Identify which cell holds the provided text, then report its [X, Y] central coordinate. 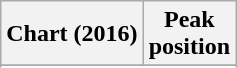
Peakposition [189, 34]
Chart (2016) [72, 34]
